Capture the cell that displays the provided text and extract its [X, Y] central coordinate. 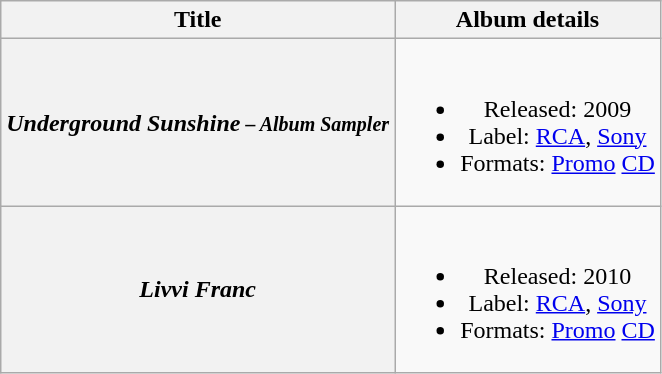
Underground Sunshine – Album Sampler [198, 122]
Released: 2010Label: RCA, SonyFormats: Promo CD [528, 290]
Title [198, 20]
Released: 2009Label: RCA, SonyFormats: Promo CD [528, 122]
Album details [528, 20]
Livvi Franc [198, 290]
